Extract the (x, y) coordinate from the center of the cell holding the provided text.  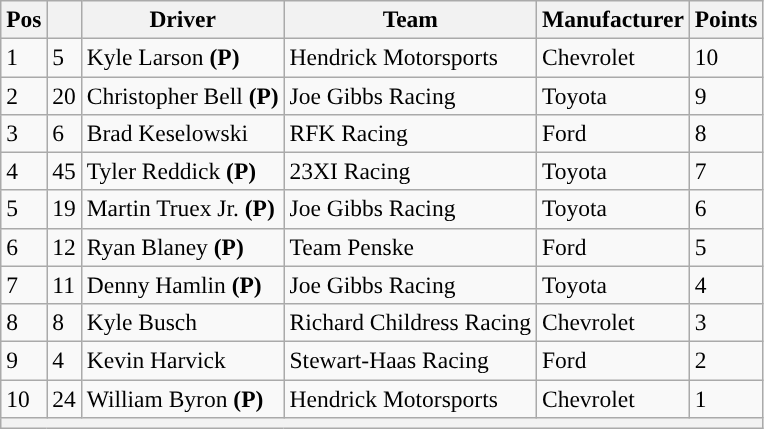
24 (64, 398)
Christopher Bell (P) (182, 95)
Kyle Larson (P) (182, 57)
45 (64, 171)
Driver (182, 19)
Team (410, 19)
Kevin Harvick (182, 360)
Brad Keselowski (182, 133)
20 (64, 95)
19 (64, 209)
11 (64, 285)
Martin Truex Jr. (P) (182, 209)
Tyler Reddick (P) (182, 171)
Pos (24, 19)
William Byron (P) (182, 398)
RFK Racing (410, 133)
Stewart-Haas Racing (410, 360)
Richard Childress Racing (410, 322)
Denny Hamlin (P) (182, 285)
Manufacturer (614, 19)
23XI Racing (410, 171)
Kyle Busch (182, 322)
12 (64, 247)
Team Penske (410, 247)
Points (726, 19)
Ryan Blaney (P) (182, 247)
